Extract the [x, y] coordinate from the center of the cell holding the provided text.  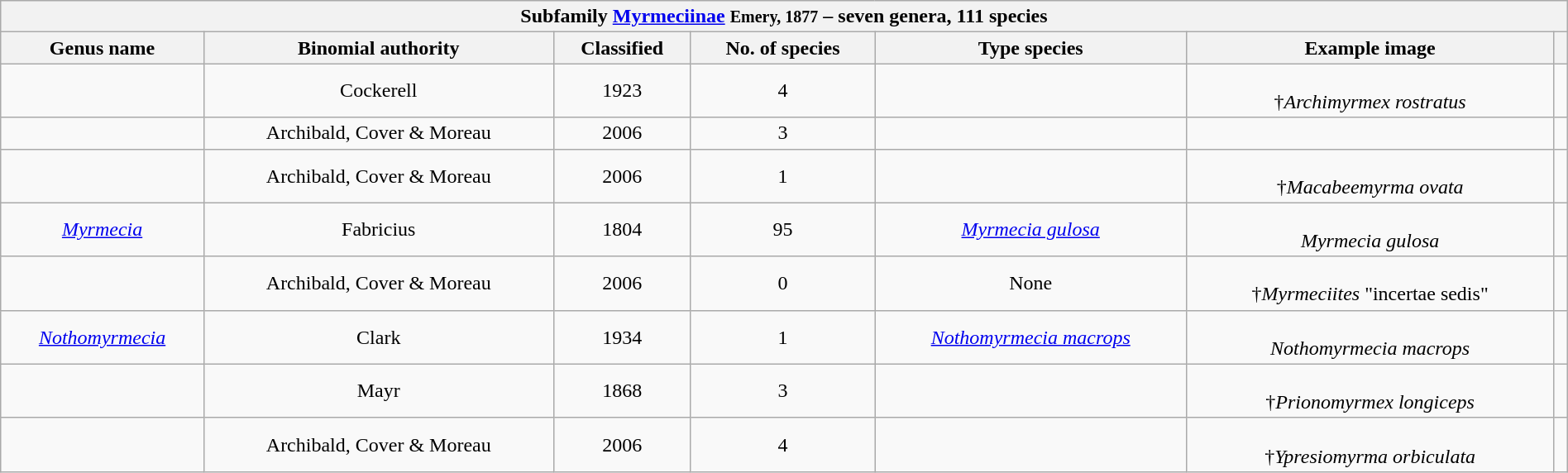
0 [782, 283]
Cockerell [379, 91]
Type species [1030, 48]
None [1030, 283]
†Archimyrmex rostratus [1370, 91]
1934 [622, 337]
Nothomyrmecia [103, 337]
Clark [379, 337]
Example image [1370, 48]
Myrmecia [103, 230]
No. of species [782, 48]
†Ypresiomyrma orbiculata [1370, 445]
1804 [622, 230]
Subfamily Myrmeciinae Emery, 1877 – seven genera, 111 species [784, 17]
Genus name [103, 48]
Mayr [379, 390]
1923 [622, 91]
Binomial authority [379, 48]
95 [782, 230]
†Myrmeciites "incertae sedis" [1370, 283]
1868 [622, 390]
†Macabeemyrma ovata [1370, 175]
Fabricius [379, 230]
†Prionomyrmex longiceps [1370, 390]
Classified [622, 48]
